Return (x, y) of the center of cell containing provided text 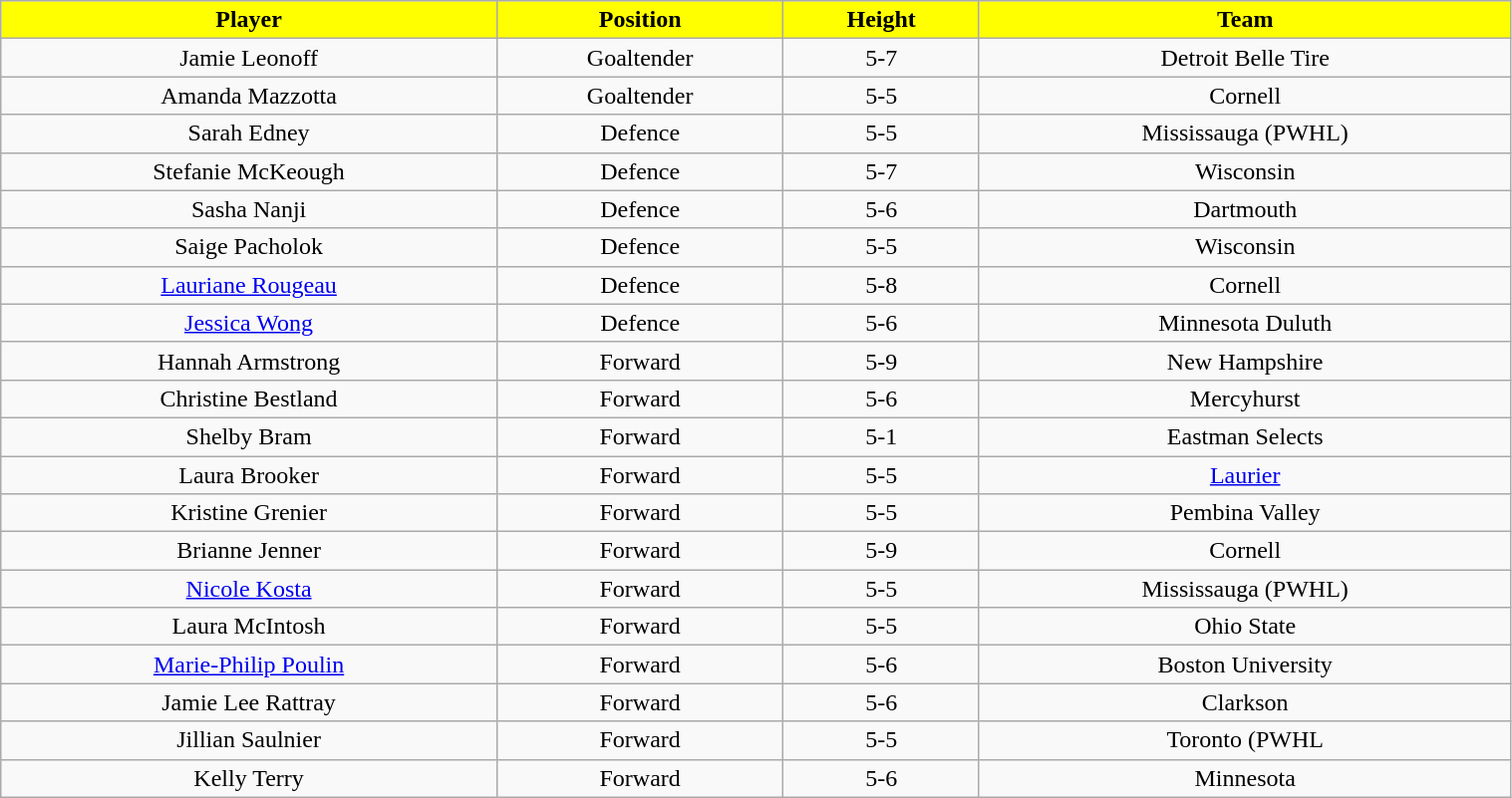
Team (1245, 20)
Jillian Saulnier (249, 740)
Minnesota Duluth (1245, 323)
Kristine Grenier (249, 513)
Shelby Bram (249, 436)
Toronto (PWHL (1245, 740)
Position (640, 20)
Dartmouth (1245, 209)
Stefanie McKeough (249, 171)
Eastman Selects (1245, 436)
Boston University (1245, 665)
Nicole Kosta (249, 589)
Laura Brooker (249, 475)
Saige Pacholok (249, 247)
Sasha Nanji (249, 209)
Player (249, 20)
Ohio State (1245, 627)
Mercyhurst (1245, 399)
Sarah Edney (249, 133)
Jamie Leonoff (249, 58)
Hannah Armstrong (249, 361)
Laurier (1245, 475)
Lauriane Rougeau (249, 285)
Christine Bestland (249, 399)
Minnesota (1245, 778)
Clarkson (1245, 702)
5-1 (881, 436)
Marie-Philip Poulin (249, 665)
Height (881, 20)
Kelly Terry (249, 778)
Brianne Jenner (249, 551)
Detroit Belle Tire (1245, 58)
Laura McIntosh (249, 627)
New Hampshire (1245, 361)
5-8 (881, 285)
Amanda Mazzotta (249, 96)
Jamie Lee Rattray (249, 702)
Jessica Wong (249, 323)
Pembina Valley (1245, 513)
